From the cell containing the given text, extract its center point as [x, y] coordinate. 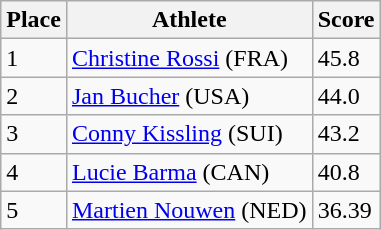
Martien Nouwen (NED) [189, 210]
45.8 [346, 58]
1 [34, 58]
Jan Bucher (USA) [189, 96]
43.2 [346, 134]
Conny Kissling (SUI) [189, 134]
4 [34, 172]
5 [34, 210]
Lucie Barma (CAN) [189, 172]
3 [34, 134]
Athlete [189, 20]
Place [34, 20]
40.8 [346, 172]
36.39 [346, 210]
Score [346, 20]
44.0 [346, 96]
Christine Rossi (FRA) [189, 58]
2 [34, 96]
